From the cell containing the given text, extract its center point as (X, Y) coordinate. 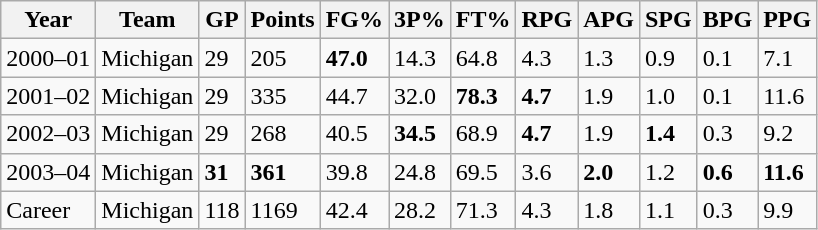
7.1 (788, 58)
24.8 (419, 172)
RPG (547, 20)
14.3 (419, 58)
FG% (354, 20)
1169 (282, 210)
47.0 (354, 58)
42.4 (354, 210)
APG (609, 20)
44.7 (354, 96)
GP (222, 20)
118 (222, 210)
335 (282, 96)
Points (282, 20)
34.5 (419, 134)
2001–02 (48, 96)
31 (222, 172)
0.9 (668, 58)
1.2 (668, 172)
SPG (668, 20)
2002–03 (48, 134)
PPG (788, 20)
3P% (419, 20)
28.2 (419, 210)
2.0 (609, 172)
3.6 (547, 172)
1.1 (668, 210)
39.8 (354, 172)
1.0 (668, 96)
71.3 (483, 210)
40.5 (354, 134)
2003–04 (48, 172)
205 (282, 58)
1.8 (609, 210)
68.9 (483, 134)
FT% (483, 20)
Career (48, 210)
BPG (727, 20)
78.3 (483, 96)
0.6 (727, 172)
69.5 (483, 172)
2000–01 (48, 58)
1.3 (609, 58)
32.0 (419, 96)
9.9 (788, 210)
361 (282, 172)
268 (282, 134)
64.8 (483, 58)
Team (148, 20)
Year (48, 20)
1.4 (668, 134)
9.2 (788, 134)
